Find where the given text appears and provide that cell's center as (x, y) coordinate. 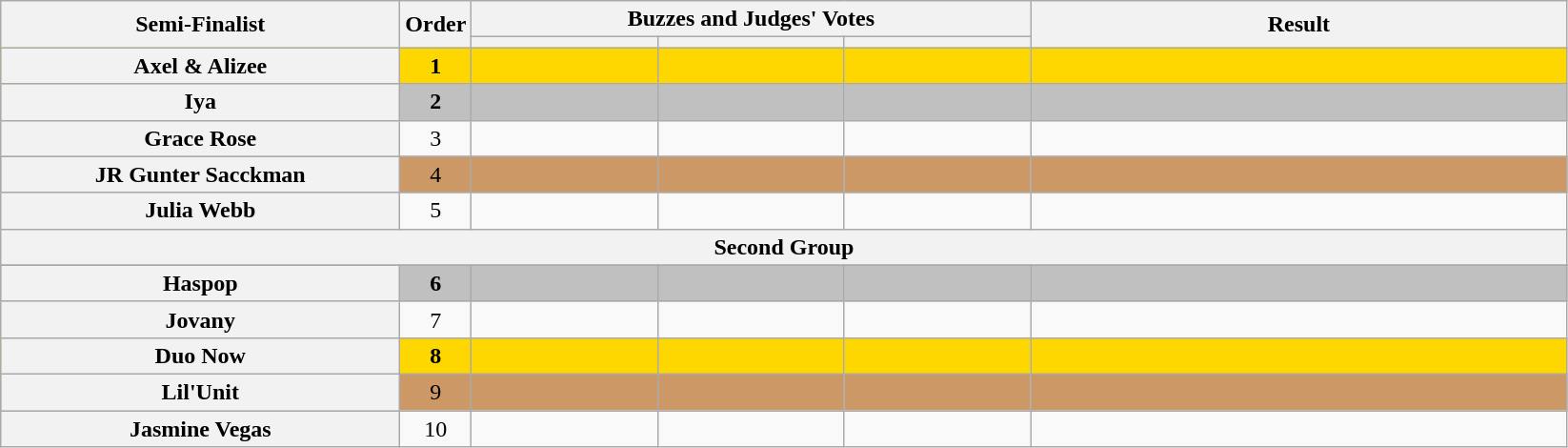
6 (436, 283)
Order (436, 25)
Result (1299, 25)
4 (436, 174)
1 (436, 66)
Jasmine Vegas (200, 428)
Lil'Unit (200, 392)
9 (436, 392)
Haspop (200, 283)
5 (436, 211)
Julia Webb (200, 211)
10 (436, 428)
Grace Rose (200, 138)
2 (436, 102)
7 (436, 319)
Duo Now (200, 356)
Jovany (200, 319)
Semi-Finalist (200, 25)
JR Gunter Sacckman (200, 174)
Iya (200, 102)
3 (436, 138)
Buzzes and Judges' Votes (751, 19)
Second Group (784, 247)
Axel & Alizee (200, 66)
8 (436, 356)
